Pinpoint the cell where the given text exists, returning its (X, Y) midpoint coordinate. 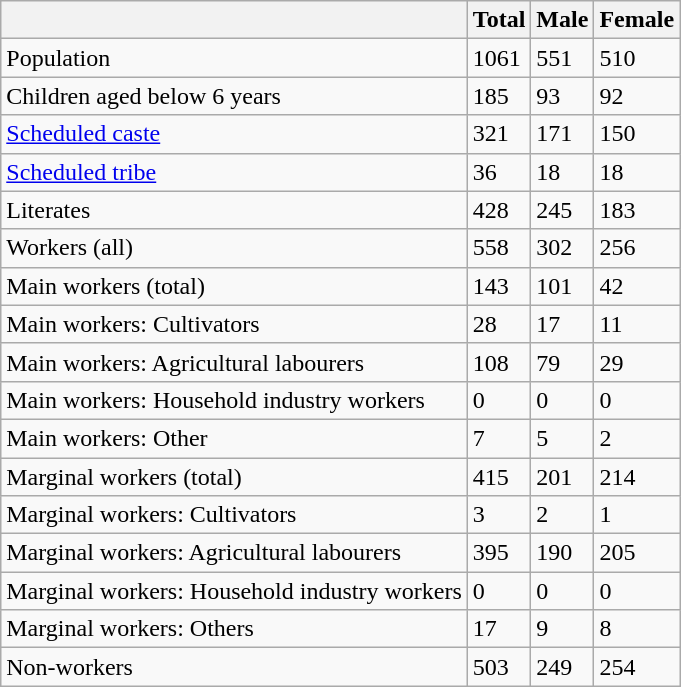
201 (562, 477)
Children aged below 6 years (234, 96)
245 (562, 210)
205 (637, 553)
Population (234, 58)
Main workers: Cultivators (234, 324)
Male (562, 20)
254 (637, 667)
79 (562, 362)
150 (637, 134)
503 (499, 667)
Non-workers (234, 667)
185 (499, 96)
143 (499, 286)
Marginal workers: Household industry workers (234, 591)
Main workers: Household industry workers (234, 400)
Marginal workers: Agricultural labourers (234, 553)
9 (562, 629)
171 (562, 134)
Female (637, 20)
1061 (499, 58)
214 (637, 477)
Marginal workers (total) (234, 477)
395 (499, 553)
5 (562, 438)
7 (499, 438)
Scheduled tribe (234, 172)
101 (562, 286)
183 (637, 210)
428 (499, 210)
1 (637, 515)
Scheduled caste (234, 134)
302 (562, 248)
8 (637, 629)
42 (637, 286)
Literates (234, 210)
Main workers: Agricultural labourers (234, 362)
Workers (all) (234, 248)
321 (499, 134)
Main workers: Other (234, 438)
249 (562, 667)
92 (637, 96)
Total (499, 20)
36 (499, 172)
108 (499, 362)
Marginal workers: Others (234, 629)
Marginal workers: Cultivators (234, 515)
256 (637, 248)
29 (637, 362)
190 (562, 553)
510 (637, 58)
Main workers (total) (234, 286)
11 (637, 324)
3 (499, 515)
558 (499, 248)
28 (499, 324)
415 (499, 477)
93 (562, 96)
551 (562, 58)
